For the text-containing cell, return its midpoint in (x, y) coordinate format. 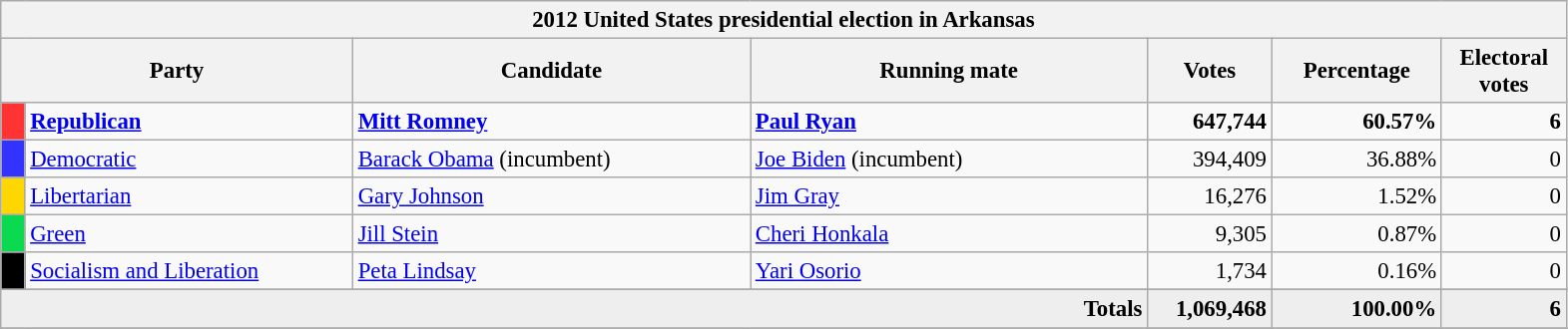
16,276 (1210, 196)
647,744 (1210, 122)
Libertarian (189, 196)
Candidate (551, 72)
Jim Gray (949, 196)
36.88% (1356, 160)
394,409 (1210, 160)
Green (189, 234)
100.00% (1356, 309)
Democratic (189, 160)
1,734 (1210, 272)
Percentage (1356, 72)
Electoral votes (1503, 72)
Party (178, 72)
Totals (575, 309)
9,305 (1210, 234)
1,069,468 (1210, 309)
2012 United States presidential election in Arkansas (784, 20)
Yari Osorio (949, 272)
Cheri Honkala (949, 234)
60.57% (1356, 122)
0.16% (1356, 272)
Mitt Romney (551, 122)
Peta Lindsay (551, 272)
Barack Obama (incumbent) (551, 160)
1.52% (1356, 196)
Republican (189, 122)
Gary Johnson (551, 196)
Joe Biden (incumbent) (949, 160)
Paul Ryan (949, 122)
0.87% (1356, 234)
Socialism and Liberation (189, 272)
Running mate (949, 72)
Votes (1210, 72)
Jill Stein (551, 234)
